From the cell containing the given text, extract its center point as [x, y] coordinate. 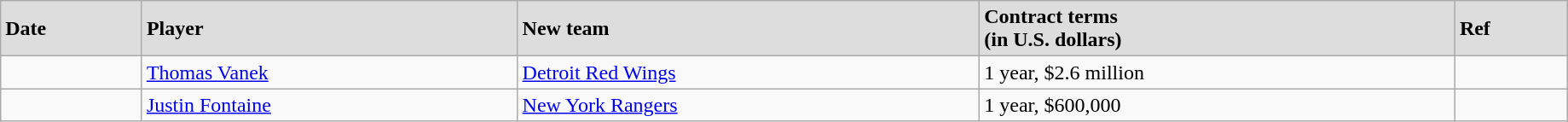
Ref [1511, 29]
Detroit Red Wings [749, 73]
New team [749, 29]
Thomas Vanek [329, 73]
Player [329, 29]
Date [72, 29]
1 year, $2.6 million [1218, 73]
Contract terms(in U.S. dollars) [1218, 29]
Justin Fontaine [329, 105]
1 year, $600,000 [1218, 105]
New York Rangers [749, 105]
